Locate the cell with the specified text and output its (X, Y) center coordinate. 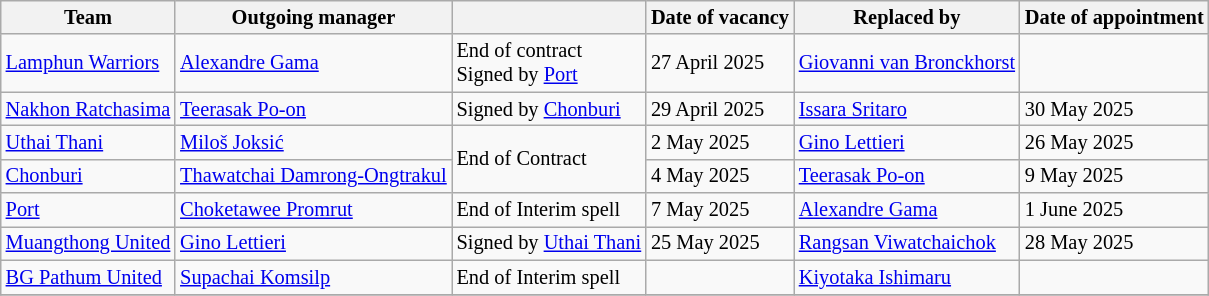
Port (88, 210)
Uthai Thani (88, 142)
Miloš Joksić (313, 142)
Signed by Chonburi (549, 109)
29 April 2025 (720, 109)
Signed by Uthai Thani (549, 243)
26 May 2025 (1114, 142)
BG Pathum United (88, 277)
End of Contract (549, 158)
27 April 2025 (720, 63)
4 May 2025 (720, 176)
Giovanni van Bronckhorst (907, 63)
Chonburi (88, 176)
28 May 2025 (1114, 243)
7 May 2025 (720, 210)
Team (88, 17)
Supachai Komsilp (313, 277)
2 May 2025 (720, 142)
Replaced by (907, 17)
Date of vacancy (720, 17)
End of contract Signed by Port (549, 63)
9 May 2025 (1114, 176)
Lamphun Warriors (88, 63)
Kiyotaka Ishimaru (907, 277)
Outgoing manager (313, 17)
25 May 2025 (720, 243)
Issara Sritaro (907, 109)
30 May 2025 (1114, 109)
Thawatchai Damrong-Ongtrakul (313, 176)
Rangsan Viwatchaichok (907, 243)
1 June 2025 (1114, 210)
Choketawee Promrut (313, 210)
Muangthong United (88, 243)
Nakhon Ratchasima (88, 109)
Date of appointment (1114, 17)
